Search for the cell housing the specified text and yield its (x, y) center coordinate. 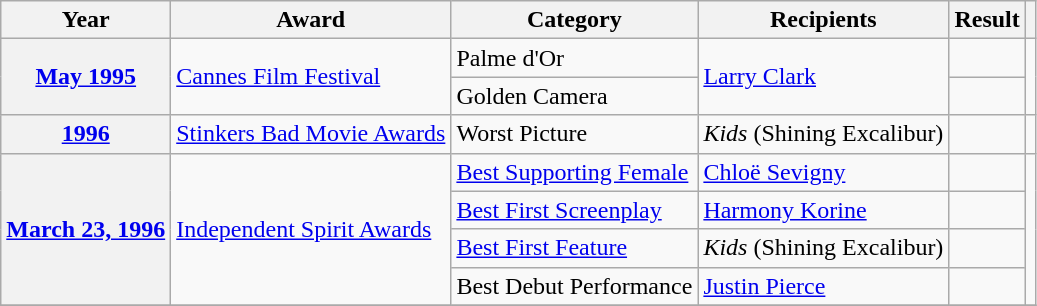
Best First Feature (574, 248)
Independent Spirit Awards (311, 229)
Recipients (824, 20)
Justin Pierce (824, 286)
Cannes Film Festival (311, 77)
March 23, 1996 (86, 229)
Golden Camera (574, 96)
Stinkers Bad Movie Awards (311, 134)
Best Debut Performance (574, 286)
Year (86, 20)
Result (987, 20)
1996 (86, 134)
Category (574, 20)
Worst Picture (574, 134)
Best Supporting Female (574, 172)
May 1995 (86, 77)
Harmony Korine (824, 210)
Best First Screenplay (574, 210)
Chloë Sevigny (824, 172)
Palme d'Or (574, 58)
Award (311, 20)
Larry Clark (824, 77)
